Locate the cell with the specified text and output its (X, Y) center coordinate. 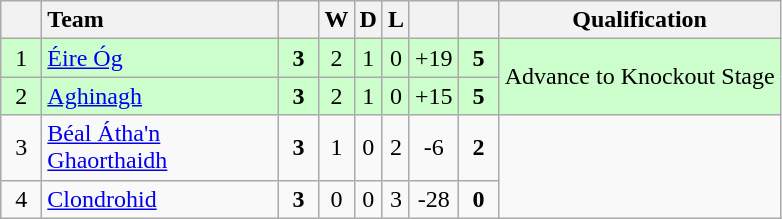
W (336, 20)
-28 (434, 199)
4 (22, 199)
Qualification (640, 20)
L (396, 20)
Team (160, 20)
Béal Átha'n Ghaorthaidh (160, 148)
+19 (434, 58)
Éire Óg (160, 58)
Clondrohid (160, 199)
D (368, 20)
-6 (434, 148)
+15 (434, 96)
Advance to Knockout Stage (640, 77)
Aghinagh (160, 96)
